Determine the (X, Y) coordinate at the center of the cell enclosing the given text.  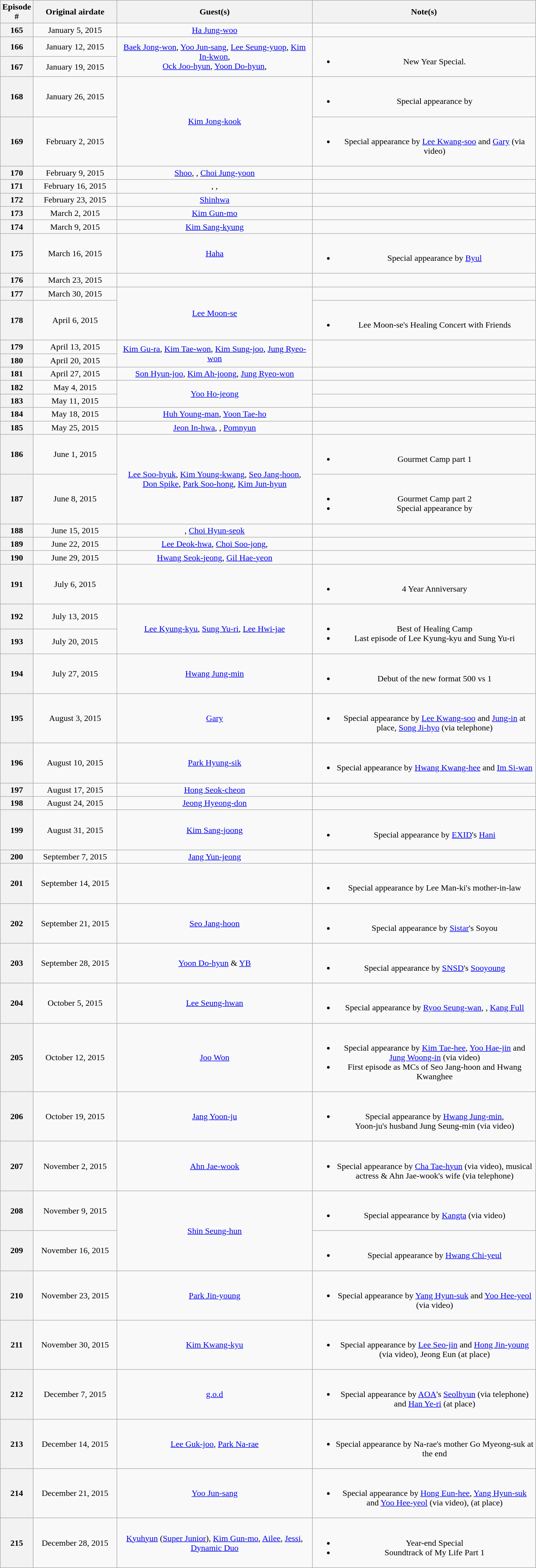
Special appearance by Ryoo Seung-wan, , Kang Full (424, 1003)
4 Year Anniversary (424, 584)
Special appearance by Hwang Chi-yeul (424, 1250)
January 26, 2015 (75, 97)
October 12, 2015 (75, 1057)
195 (17, 718)
Ahn Jae-wook (215, 1166)
Joo Won (215, 1057)
Note(s) (424, 12)
191 (17, 584)
Kim Jong-kook (215, 122)
October 5, 2015 (75, 1003)
Baek Jong-won, Yoo Jun-sang, Lee Seung-yuop, Kim In-kwon,Ock Joo-hyun, Yoon Do-hyun, (215, 57)
August 31, 2015 (75, 830)
September 7, 2015 (75, 857)
181 (17, 374)
November 2, 2015 (75, 1166)
June 1, 2015 (75, 454)
Lee Soo-hyuk, Kim Young-kwang, Seo Jang-hoon,Don Spike, Park Soo-hong, Kim Jun-hyun (215, 479)
187 (17, 499)
Yoon Do-hyun & YB (215, 963)
215 (17, 1543)
Yoo Ho-jeong (215, 394)
July 13, 2015 (75, 616)
April 27, 2015 (75, 374)
Special appearance by SNSD's Sooyoung (424, 963)
Jang Yoon-ju (215, 1116)
November 30, 2015 (75, 1345)
184 (17, 414)
Special appearance by Lee Kwang-soo and Jung-in at place, Song Ji-hyo (via telephone) (424, 718)
177 (17, 294)
Kim Gu-ra, Kim Tae-won, Kim Sung-joo, Jung Ryeo-won (215, 354)
Special appearance by Cha Tae-hyun (via video), musical actress & Ahn Jae-wook's wife (via telephone) (424, 1166)
Shin Seung-hun (215, 1231)
August 24, 2015 (75, 803)
193 (17, 641)
Special appearance by EXID's Hani (424, 830)
214 (17, 1493)
194 (17, 674)
Lee Kyung-kyu, Sung Yu-ri, Lee Hwi-jae (215, 629)
180 (17, 360)
June 29, 2015 (75, 557)
Lee Moon-se's Healing Concert with Friends (424, 320)
November 16, 2015 (75, 1250)
December 14, 2015 (75, 1444)
Original airdate (75, 12)
Haha (215, 253)
Special appearance by Kangta (via video) (424, 1211)
166 (17, 47)
September 21, 2015 (75, 923)
Ha Jung-woo (215, 30)
Kim Kwang-kyu (215, 1345)
March 2, 2015 (75, 213)
Special appearance by Na-rae's mother Go Myeong-suk at the end (424, 1444)
Hwang Jung-min (215, 674)
178 (17, 320)
October 19, 2015 (75, 1116)
208 (17, 1211)
Kim Sang-joong (215, 830)
April 13, 2015 (75, 347)
Gary (215, 718)
167 (17, 66)
210 (17, 1296)
April 6, 2015 (75, 320)
Special appearance by Sistar's Soyou (424, 923)
January 5, 2015 (75, 30)
December 28, 2015 (75, 1543)
Special appearance by Hong Eun-hee, Yang Hyun-suk and Yoo Hee-yeol (via video), (at place) (424, 1493)
Kyuhyun (Super Junior), Kim Gun-mo, Ailee, Jessi, Dynamic Duo (215, 1543)
Hwang Seok-jeong, Gil Hae-yeon (215, 557)
188 (17, 530)
Special appearance by Hwang Kwang-hee and Im Si-wan (424, 763)
213 (17, 1444)
174 (17, 227)
Lee Seung-hwan (215, 1003)
May 11, 2015 (75, 401)
185 (17, 428)
, , (215, 186)
September 28, 2015 (75, 963)
168 (17, 97)
Special appearance by Hwang Jung-min,Yoon-ju's husband Jung Seung-min (via video) (424, 1116)
August 10, 2015 (75, 763)
Special appearance by Byul (424, 253)
May 18, 2015 (75, 414)
172 (17, 200)
205 (17, 1057)
July 6, 2015 (75, 584)
212 (17, 1394)
February 9, 2015 (75, 173)
January 12, 2015 (75, 47)
182 (17, 387)
May 25, 2015 (75, 428)
198 (17, 803)
207 (17, 1166)
169 (17, 141)
June 15, 2015 (75, 530)
, Choi Hyun-seok (215, 530)
Park Jin-young (215, 1296)
g.o.d (215, 1394)
July 20, 2015 (75, 641)
Lee Guk-joo, Park Na-rae (215, 1444)
171 (17, 186)
Gourmet Camp part 2Special appearance by (424, 499)
165 (17, 30)
Special appearance by Lee Seo-jin and Hong Jin-young (via video), Jeong Eun (at place) (424, 1345)
201 (17, 883)
176 (17, 280)
Special appearance by Kim Tae-hee, Yoo Hae-jin and Jung Woong-in (via video)First episode as MCs of Seo Jang-hoon and Hwang Kwanghee (424, 1057)
May 4, 2015 (75, 387)
170 (17, 173)
Shoo, , Choi Jung-yoon (215, 173)
Hong Seok-cheon (215, 790)
Best of Healing CampLast episode of Lee Kyung-kyu and Sung Yu-ri (424, 629)
197 (17, 790)
200 (17, 857)
Lee Deok-hwa, Choi Soo-jong, (215, 544)
179 (17, 347)
183 (17, 401)
July 27, 2015 (75, 674)
December 7, 2015 (75, 1394)
November 23, 2015 (75, 1296)
December 21, 2015 (75, 1493)
199 (17, 830)
March 16, 2015 (75, 253)
203 (17, 963)
February 23, 2015 (75, 200)
196 (17, 763)
June 22, 2015 (75, 544)
192 (17, 616)
August 17, 2015 (75, 790)
202 (17, 923)
206 (17, 1116)
September 14, 2015 (75, 883)
204 (17, 1003)
March 30, 2015 (75, 294)
Jeong Hyeong-don (215, 803)
March 23, 2015 (75, 280)
Jeon In-hwa, , Pomnyun (215, 428)
April 20, 2015 (75, 360)
190 (17, 557)
February 2, 2015 (75, 141)
Kim Sang-kyung (215, 227)
Shinhwa (215, 200)
November 9, 2015 (75, 1211)
January 19, 2015 (75, 66)
175 (17, 253)
173 (17, 213)
Gourmet Camp part 1 (424, 454)
Special appearance by Lee Kwang-soo and Gary (via video) (424, 141)
Jang Yun-jeong (215, 857)
Year-end SpecialSoundtrack of My Life Part 1 (424, 1543)
Guest(s) (215, 12)
Kim Gun-mo (215, 213)
February 16, 2015 (75, 186)
Son Hyun-joo, Kim Ah-joong, Jung Ryeo-won (215, 374)
Special appearance by AOA's Seolhyun (via telephone) and Han Ye-ri (at place) (424, 1394)
Huh Young-man, Yoon Tae-ho (215, 414)
June 8, 2015 (75, 499)
209 (17, 1250)
Yoo Jun-sang (215, 1493)
Seo Jang-hoon (215, 923)
211 (17, 1345)
186 (17, 454)
Special appearance by (424, 97)
189 (17, 544)
Special appearance by Lee Man-ki's mother-in-law (424, 883)
Episode # (17, 12)
March 9, 2015 (75, 227)
August 3, 2015 (75, 718)
Debut of the new format 500 vs 1 (424, 674)
Lee Moon-se (215, 314)
New Year Special. (424, 57)
Park Hyung-sik (215, 763)
Special appearance by Yang Hyun-suk and Yoo Hee-yeol (via video) (424, 1296)
